Detect which cell encompasses the target text, then output its (X, Y) center coordinate. 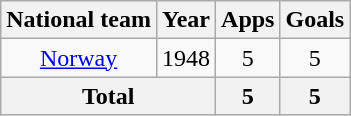
Year (186, 20)
Total (108, 96)
Norway (79, 58)
Goals (315, 20)
Apps (248, 20)
National team (79, 20)
1948 (186, 58)
